From the cell containing the given text, extract its center point as [X, Y] coordinate. 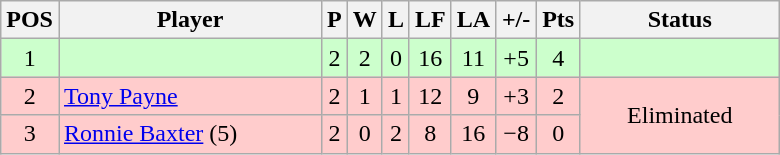
9 [473, 96]
−8 [516, 134]
+/- [516, 20]
Pts [558, 20]
8 [430, 134]
4 [558, 58]
Status [680, 20]
POS [30, 20]
Player [190, 20]
P [335, 20]
Ronnie Baxter (5) [190, 134]
3 [30, 134]
LF [430, 20]
+3 [516, 96]
L [396, 20]
Eliminated [680, 115]
12 [430, 96]
Tony Payne [190, 96]
LA [473, 20]
11 [473, 58]
W [364, 20]
+5 [516, 58]
